Return the [x, y] coordinate for the center point of the cell that contains the specified text.  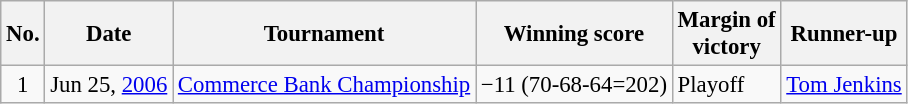
Playoff [726, 85]
−11 (70-68-64=202) [574, 85]
Tournament [324, 34]
Runner-up [844, 34]
Tom Jenkins [844, 85]
Winning score [574, 34]
Margin ofvictory [726, 34]
Jun 25, 2006 [109, 85]
Commerce Bank Championship [324, 85]
1 [23, 85]
Date [109, 34]
No. [23, 34]
